Return [X, Y] of the center of cell containing provided text 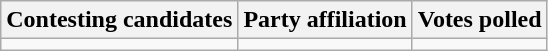
Party affiliation [325, 20]
Contesting candidates [120, 20]
Votes polled [480, 20]
